Capture the cell that displays the provided text and extract its [x, y] central coordinate. 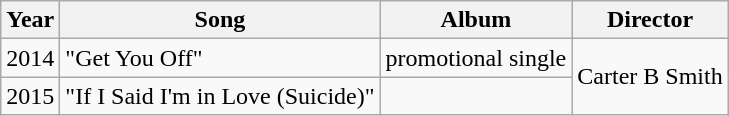
Director [650, 20]
"Get You Off" [220, 58]
Song [220, 20]
Album [476, 20]
2014 [30, 58]
Carter B Smith [650, 77]
promotional single [476, 58]
Year [30, 20]
"If I Said I'm in Love (Suicide)" [220, 96]
2015 [30, 96]
